For the text-containing cell, return its midpoint in (x, y) coordinate format. 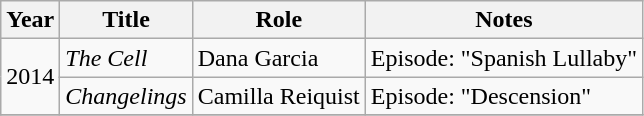
Episode: "Spanish Lullaby" (504, 58)
Changelings (126, 96)
Notes (504, 20)
Year (30, 20)
2014 (30, 77)
Dana Garcia (278, 58)
Title (126, 20)
Camilla Reiquist (278, 96)
The Cell (126, 58)
Role (278, 20)
Episode: "Descension" (504, 96)
